Identify which cell holds the provided text, then report its [x, y] central coordinate. 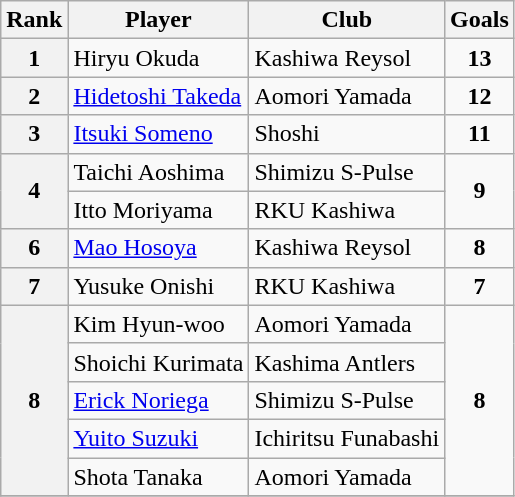
Shota Tanaka [158, 477]
Goals [480, 20]
Hiryu Okuda [158, 58]
2 [34, 96]
1 [34, 58]
Club [347, 20]
Player [158, 20]
Itto Moriyama [158, 210]
Kim Hyun-woo [158, 324]
Shoshi [347, 134]
Hidetoshi Takeda [158, 96]
3 [34, 134]
Mao Hosoya [158, 248]
13 [480, 58]
Erick Noriega [158, 400]
Taichi Aoshima [158, 172]
9 [480, 191]
11 [480, 134]
12 [480, 96]
Yuito Suzuki [158, 438]
Ichiritsu Funabashi [347, 438]
4 [34, 191]
6 [34, 248]
Kashima Antlers [347, 362]
Rank [34, 20]
Itsuki Someno [158, 134]
Shoichi Kurimata [158, 362]
Yusuke Onishi [158, 286]
